Search for the cell housing the specified text and yield its (x, y) center coordinate. 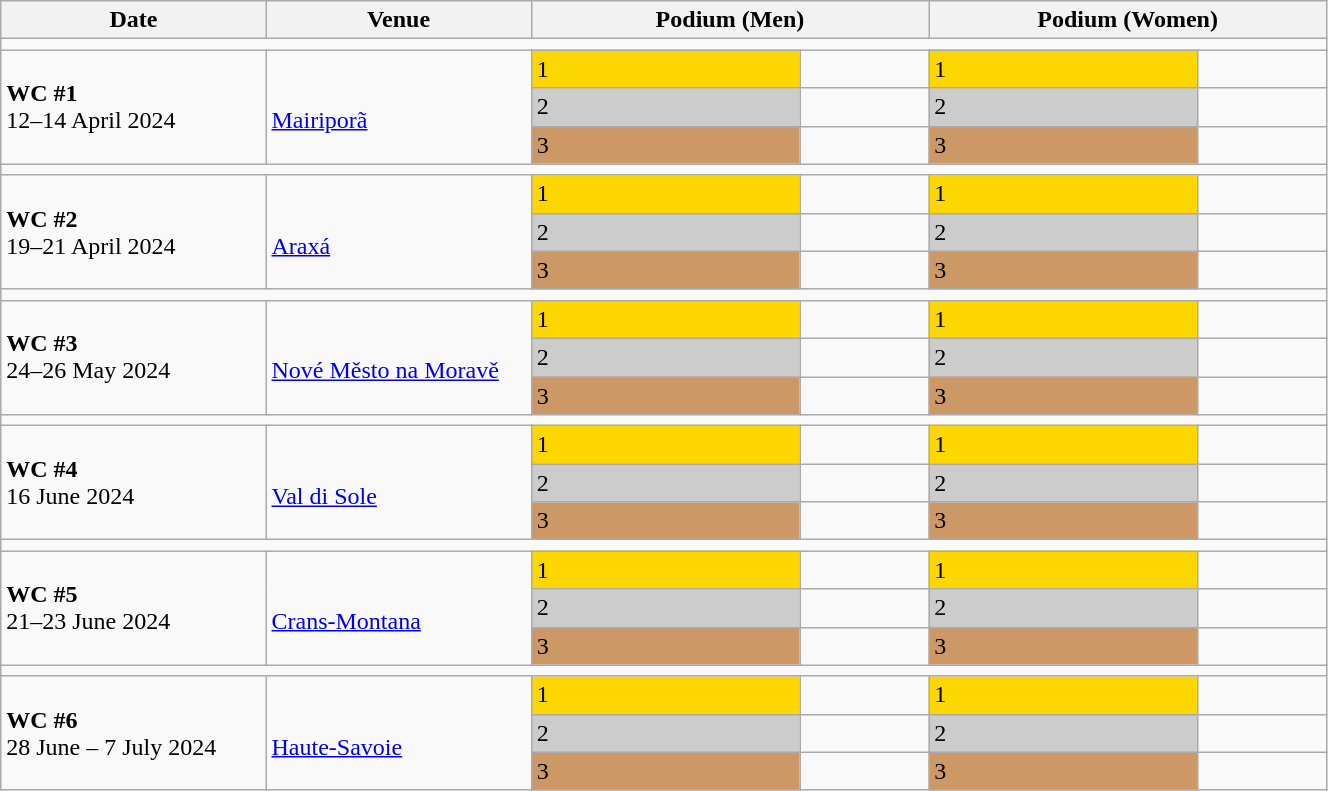
Araxá (398, 232)
WC #1 12–14 April 2024 (134, 107)
Date (134, 20)
Podium (Men) (730, 20)
WC #5 21–23 June 2024 (134, 608)
Venue (398, 20)
Nové Město na Moravě (398, 357)
Podium (Women) (1128, 20)
WC #2 19–21 April 2024 (134, 232)
Crans-Montana (398, 608)
WC #6 28 June – 7 July 2024 (134, 733)
WC #4 16 June 2024 (134, 483)
Haute-Savoie (398, 733)
Mairiporã (398, 107)
WC #3 24–26 May 2024 (134, 357)
Val di Sole (398, 483)
